Scan for the cell matching the given text and deliver its (x, y) coordinate at center. 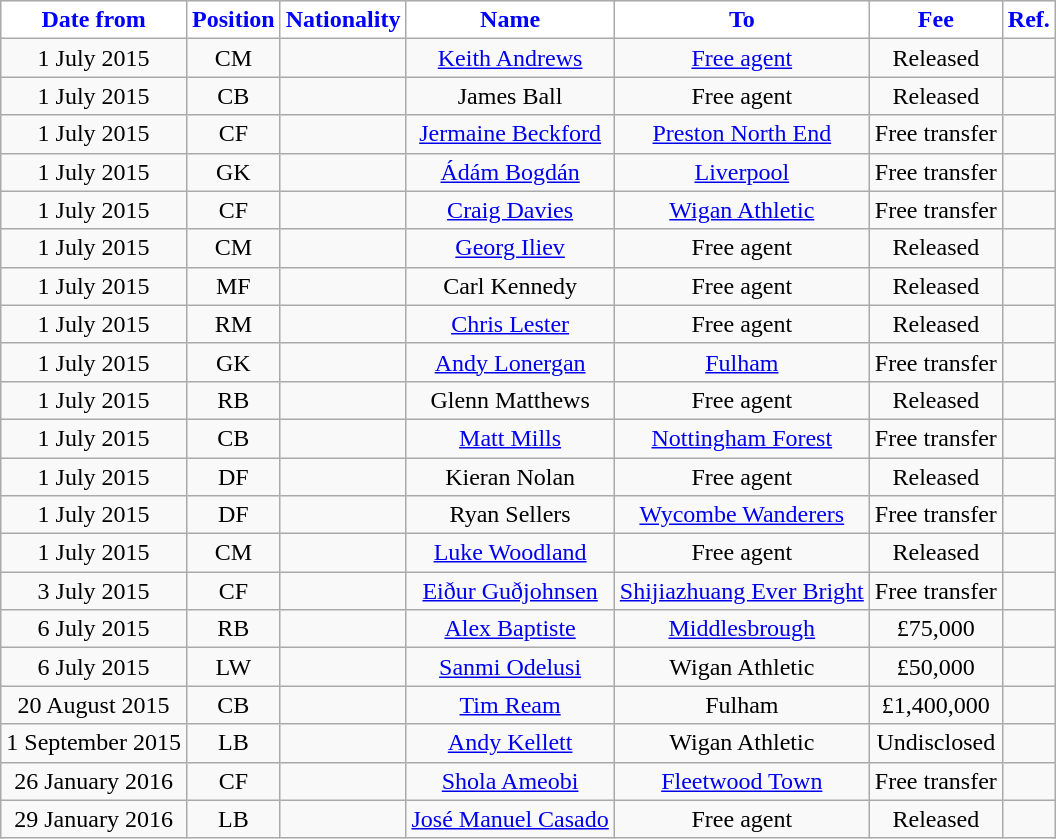
Eiður Guðjohnsen (510, 591)
20 August 2015 (94, 705)
3 July 2015 (94, 591)
Date from (94, 20)
Ryan Sellers (510, 515)
Sanmi Odelusi (510, 667)
Alex Baptiste (510, 629)
Andy Lonergan (510, 362)
Glenn Matthews (510, 400)
Fee (936, 20)
Undisclosed (936, 743)
Chris Lester (510, 324)
£75,000 (936, 629)
Craig Davies (510, 210)
Wycombe Wanderers (742, 515)
RM (233, 324)
To (742, 20)
Name (510, 20)
Nationality (343, 20)
£1,400,000 (936, 705)
Nottingham Forest (742, 438)
Matt Mills (510, 438)
Fleetwood Town (742, 781)
James Ball (510, 96)
Kieran Nolan (510, 477)
Andy Kellett (510, 743)
Luke Woodland (510, 553)
LW (233, 667)
Tim Ream (510, 705)
Middlesbrough (742, 629)
Ref. (1028, 20)
Carl Kennedy (510, 286)
Keith Andrews (510, 58)
José Manuel Casado (510, 819)
MF (233, 286)
29 January 2016 (94, 819)
Ádám Bogdán (510, 172)
1 September 2015 (94, 743)
Shijiazhuang Ever Bright (742, 591)
Georg Iliev (510, 248)
£50,000 (936, 667)
Position (233, 20)
Liverpool (742, 172)
Preston North End (742, 134)
Jermaine Beckford (510, 134)
Shola Ameobi (510, 781)
26 January 2016 (94, 781)
